Search for the cell housing the specified text and yield its (x, y) center coordinate. 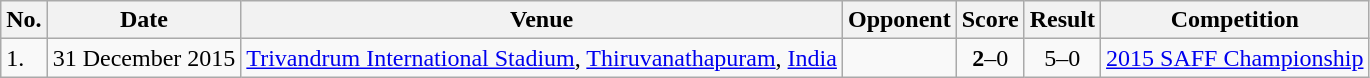
5–0 (1062, 58)
Opponent (899, 20)
31 December 2015 (144, 58)
Date (144, 20)
1. (24, 58)
No. (24, 20)
Score (990, 20)
2015 SAFF Championship (1235, 58)
Venue (542, 20)
Result (1062, 20)
Trivandrum International Stadium, Thiruvanathapuram, India (542, 58)
Competition (1235, 20)
2–0 (990, 58)
